Capture the cell that displays the provided text and extract its (x, y) central coordinate. 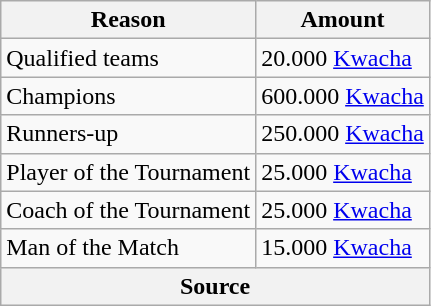
Amount (343, 20)
Runners-up (128, 134)
250.000 Kwacha (343, 134)
600.000 Kwacha (343, 96)
Qualified teams (128, 58)
Man of the Match (128, 248)
Coach of the Tournament (128, 210)
Reason (128, 20)
15.000 Kwacha (343, 248)
Source (216, 286)
20.000 Kwacha (343, 58)
Player of the Tournament (128, 172)
Champions (128, 96)
